Determine the [X, Y] coordinate at the center of the cell enclosing the given text.  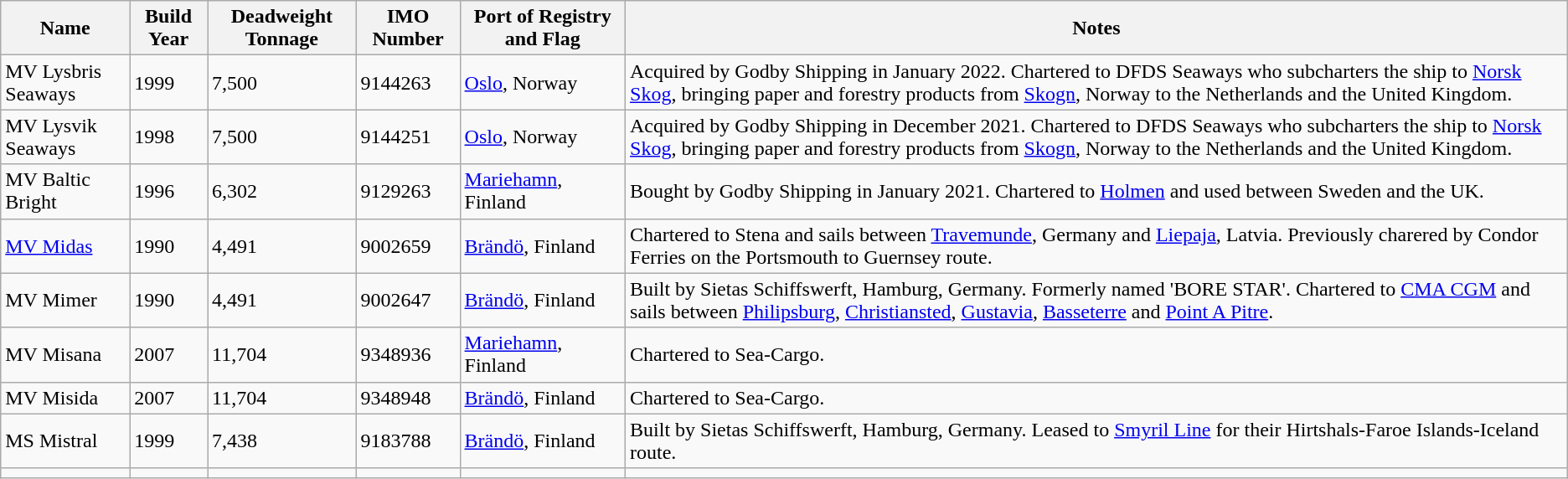
Bought by Godby Shipping in January 2021. Chartered to Holmen and used between Sweden and the UK. [1097, 191]
Port of Registry and Flag [543, 28]
MS Mistral [65, 440]
MV Misida [65, 398]
Build Year [169, 28]
9183788 [408, 440]
1998 [169, 137]
9002659 [408, 246]
9144263 [408, 82]
Built by Sietas Schiffswerft, Hamburg, Germany. Leased to Smyril Line for their Hirtshals-Faroe Islands-Iceland route. [1097, 440]
Notes [1097, 28]
9348936 [408, 355]
6,302 [282, 191]
MV Mimer [65, 300]
MV Midas [65, 246]
9129263 [408, 191]
7,438 [282, 440]
MV Baltic Bright [65, 191]
1996 [169, 191]
9144251 [408, 137]
Deadweight Tonnage [282, 28]
MV Lysbris Seaways [65, 82]
Name [65, 28]
9002647 [408, 300]
IMO Number [408, 28]
9348948 [408, 398]
MV Lysvik Seaways [65, 137]
MV Misana [65, 355]
